For the text-containing cell, return its midpoint in (X, Y) coordinate format. 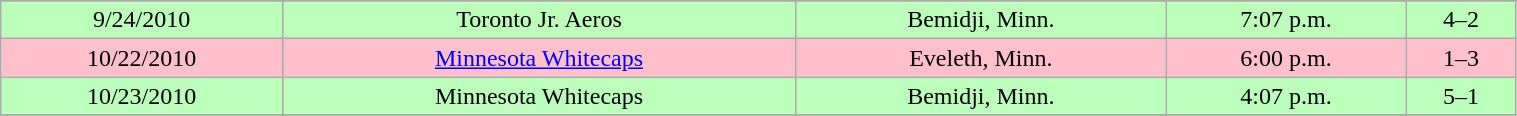
Eveleth, Minn. (982, 58)
6:00 p.m. (1286, 58)
4:07 p.m. (1286, 96)
7:07 p.m. (1286, 20)
1–3 (1461, 58)
4–2 (1461, 20)
5–1 (1461, 96)
Toronto Jr. Aeros (538, 20)
10/22/2010 (142, 58)
10/23/2010 (142, 96)
9/24/2010 (142, 20)
